Provide the [X, Y] coordinate of the cell's center where the given text is located.  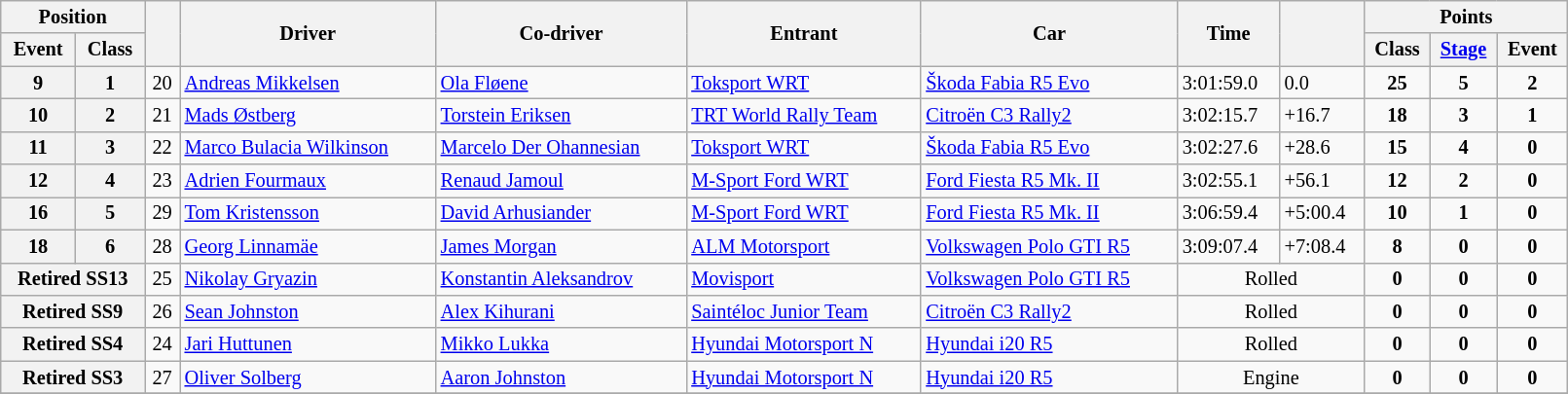
Saintéloc Junior Team [804, 311]
Retired SS13 [73, 279]
3:01:59.0 [1228, 83]
Konstantin Aleksandrov [562, 279]
24 [163, 344]
Driver [308, 33]
+28.6 [1322, 148]
22 [163, 148]
Mikko Lukka [562, 344]
David Arhusiander [562, 213]
6 [111, 246]
3:02:55.1 [1228, 181]
James Morgan [562, 246]
27 [163, 377]
Georg Linnamäe [308, 246]
Tom Kristensson [308, 213]
11 [39, 148]
Torstein Eriksen [562, 115]
28 [163, 246]
Adrien Fourmaux [308, 181]
Time [1228, 33]
3:06:59.4 [1228, 213]
Co-driver [562, 33]
ALM Motorsport [804, 246]
Entrant [804, 33]
Andreas Mikkelsen [308, 83]
Aaron Johnston [562, 377]
8 [1398, 246]
Oliver Solberg [308, 377]
3:02:15.7 [1228, 115]
15 [1398, 148]
Engine [1271, 377]
Retired SS3 [73, 377]
23 [163, 181]
Renaud Jamoul [562, 181]
TRT World Rally Team [804, 115]
Marcelo Der Ohannesian [562, 148]
Mads Østberg [308, 115]
Movisport [804, 279]
Car [1049, 33]
3:02:27.6 [1228, 148]
+16.7 [1322, 115]
Ola Fløene [562, 83]
+7:08.4 [1322, 246]
16 [39, 213]
Stage [1464, 50]
Jari Huttunen [308, 344]
20 [163, 83]
+5:00.4 [1322, 213]
Marco Bulacia Wilkinson [308, 148]
21 [163, 115]
3:09:07.4 [1228, 246]
Sean Johnston [308, 311]
Points [1466, 17]
Alex Kihurani [562, 311]
Retired SS9 [73, 311]
Nikolay Gryazin [308, 279]
26 [163, 311]
Retired SS4 [73, 344]
29 [163, 213]
9 [39, 83]
0.0 [1322, 83]
Position [73, 17]
+56.1 [1322, 181]
